For the text-containing cell, return its midpoint in (x, y) coordinate format. 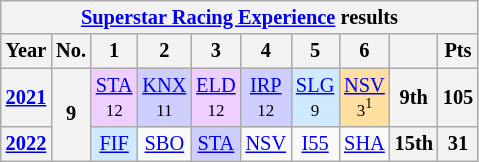
9th (414, 98)
Superstar Racing Experience results (240, 17)
KNX11 (164, 98)
2021 (26, 98)
31 (458, 143)
No. (71, 51)
Pts (458, 51)
15th (414, 143)
1 (114, 51)
I55 (315, 143)
2 (164, 51)
IRP12 (266, 98)
4 (266, 51)
3 (216, 51)
Year (26, 51)
STA12 (114, 98)
2022 (26, 143)
5 (315, 51)
FIF (114, 143)
STA (216, 143)
NSV31 (364, 98)
ELD12 (216, 98)
NSV (266, 143)
105 (458, 98)
SHA (364, 143)
9 (71, 114)
SLG9 (315, 98)
SBO (164, 143)
6 (364, 51)
